Extract the [X, Y] coordinate from the center of the cell holding the provided text.  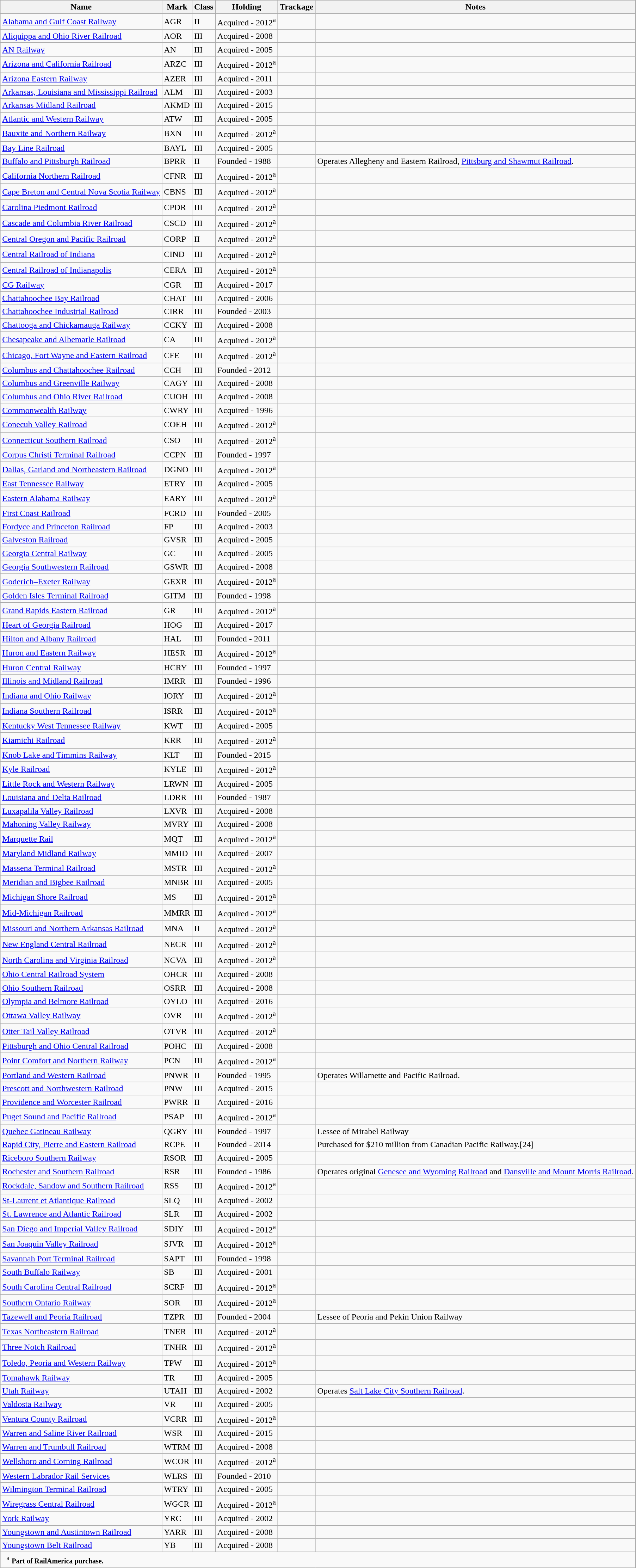
Arizona and California Railroad [81, 64]
BPRR [177, 161]
CUOH [177, 396]
Columbus and Greenville Railway [81, 383]
VR [177, 1404]
a Part of RailAmerica purchase. [318, 1560]
GSWR [177, 567]
Portland and Western Railroad [81, 1075]
CCH [177, 370]
East Tennessee Railway [81, 484]
CGR [177, 285]
CSO [177, 441]
San Diego and Imperial Valley Railroad [81, 1229]
Toledo, Peoria and Western Railway [81, 1363]
OHCR [177, 974]
ALM [177, 92]
Chattahoochee Bay Railroad [81, 298]
SB [177, 1272]
OYLO [177, 1001]
Maryland Midland Railway [81, 853]
Marquette Rail [81, 839]
Tomahawk Railway [81, 1377]
Central Railroad of Indianapolis [81, 270]
Dallas, Garland and Northeastern Railroad [81, 469]
St. Lawrence and Atlantic Railroad [81, 1214]
PNW [177, 1089]
AGR [177, 22]
Corpus Christi Terminal Railroad [81, 455]
Quebec Gatineau Railway [81, 1131]
WGCR [177, 1504]
Chattahoochee Industrial Railroad [81, 312]
LRWN [177, 784]
MNA [177, 928]
Aliquippa and Ohio River Railroad [81, 36]
CCPN [177, 455]
RCPE [177, 1144]
NCVA [177, 960]
Purchased for $210 million from Canadian Pacific Railway.[24] [476, 1144]
Carolina Piedmont Railroad [81, 207]
Providence and Worcester Railroad [81, 1102]
Operates Salt Lake City Southern Railroad. [476, 1391]
Mahoning Valley Railway [81, 824]
Founded - 2011 [247, 638]
SDIY [177, 1229]
HOG [177, 625]
CERA [177, 270]
Rapid City, Pierre and Eastern Railroad [81, 1144]
Wellsboro and Corning Railroad [81, 1461]
WTRY [177, 1489]
Missouri and Northern Arkansas Railroad [81, 928]
Indiana Southern Railroad [81, 711]
PSAP [177, 1117]
CA [177, 340]
Founded - 1988 [247, 161]
CG Railway [81, 285]
ARZC [177, 64]
Indiana and Ohio Railway [81, 696]
Conecuh Valley Railroad [81, 424]
YARR [177, 1532]
ATW [177, 119]
CORP [177, 239]
Three Notch Railroad [81, 1347]
TNHR [177, 1347]
Texas Northeastern Railroad [81, 1332]
Michigan Shore Railroad [81, 897]
TR [177, 1377]
Goderich–Exeter Railway [81, 582]
Buffalo and Pittsburgh Railroad [81, 161]
Founded - 2003 [247, 312]
Founded - 1995 [247, 1075]
AN [177, 49]
Warren and Trumbull Railroad [81, 1447]
TNER [177, 1332]
Riceboro Southern Railway [81, 1158]
Acquired - 1996 [247, 410]
MNBR [177, 883]
Founded - 2014 [247, 1144]
WCOR [177, 1461]
Founded - 2005 [247, 513]
BXN [177, 133]
Heart of Georgia Railroad [81, 625]
KYLE [177, 770]
RSR [177, 1172]
Arkansas, Louisiana and Mississippi Railroad [81, 92]
MSTR [177, 868]
Puget Sound and Pacific Railroad [81, 1117]
MVRY [177, 824]
SAPT [177, 1259]
Youngstown and Austintown Railroad [81, 1532]
CAGY [177, 383]
Tazewell and Peoria Railroad [81, 1317]
Louisiana and Delta Railroad [81, 798]
Mark [177, 7]
Chesapeake and Albemarle Railroad [81, 340]
ISRR [177, 711]
CBNS [177, 192]
TPW [177, 1363]
Founded - 2004 [247, 1317]
WSR [177, 1433]
CFNR [177, 176]
CCKY [177, 325]
Point Comfort and Northern Railway [81, 1061]
CWRY [177, 410]
PWRR [177, 1102]
OTVR [177, 1031]
Cape Breton and Central Nova Scotia Railway [81, 192]
GEXR [177, 582]
Savannah Port Terminal Railroad [81, 1259]
CIND [177, 254]
BAYL [177, 148]
Lessee of Peoria and Pekin Union Railway [476, 1317]
North Carolina and Virginia Railroad [81, 960]
Columbus and Ohio River Railroad [81, 396]
Georgia Central Railway [81, 553]
CIRR [177, 312]
Alabama and Gulf Coast Railway [81, 22]
New England Central Railroad [81, 945]
NECR [177, 945]
Rockdale, Sandow and Southern Railroad [81, 1186]
KLT [177, 755]
CFE [177, 355]
ETRY [177, 484]
Founded - 1996 [247, 681]
Ohio Central Railroad System [81, 974]
CSCD [177, 223]
St-Laurent et Atlantique Railroad [81, 1200]
Ventura County Railroad [81, 1419]
Ohio Southern Railroad [81, 988]
YB [177, 1545]
Hilton and Albany Railroad [81, 638]
Kyle Railroad [81, 770]
Connecticut Southern Railroad [81, 441]
Southern Ontario Railway [81, 1303]
EARY [177, 498]
Central Oregon and Pacific Railroad [81, 239]
Huron Central Railway [81, 668]
Founded - 2010 [247, 1476]
California Northern Railroad [81, 176]
LDRR [177, 798]
Founded - 1987 [247, 798]
MS [177, 897]
Prescott and Northwestern Railroad [81, 1089]
MMID [177, 853]
AZER [177, 79]
Operates original Genesee and Wyoming Railroad and Dansville and Mount Morris Railroad. [476, 1172]
GC [177, 553]
Arizona Eastern Railway [81, 79]
Huron and Eastern Railway [81, 653]
Bauxite and Northern Railway [81, 133]
AN Railway [81, 49]
TZPR [177, 1317]
Utah Railway [81, 1391]
Youngstown Belt Railroad [81, 1545]
PNWR [177, 1075]
Acquired - 2011 [247, 79]
LXVR [177, 811]
Trackage [297, 7]
AKMD [177, 105]
Commonwealth Railway [81, 410]
South Buffalo Railway [81, 1272]
Valdosta Railway [81, 1404]
GVSR [177, 540]
San Joaquin Valley Railroad [81, 1244]
Rochester and Southern Railroad [81, 1172]
FP [177, 527]
OVR [177, 1016]
Golden Isles Terminal Railroad [81, 596]
Meridian and Bigbee Railroad [81, 883]
Atlantic and Western Railway [81, 119]
MQT [177, 839]
Georgia Southwestern Railroad [81, 567]
Name [81, 7]
Luxapalila Valley Railroad [81, 811]
Olympia and Belmore Railroad [81, 1001]
SCRF [177, 1287]
QGRY [177, 1131]
HAL [177, 638]
Warren and Saline River Railroad [81, 1433]
Operates Allegheny and Eastern Railroad, Pittsburg and Shawmut Railroad. [476, 161]
Holding [247, 7]
WTRM [177, 1447]
SOR [177, 1303]
IORY [177, 696]
COEH [177, 424]
Illinois and Midland Railroad [81, 681]
Founded - 1986 [247, 1172]
CHAT [177, 298]
RSOR [177, 1158]
Class [204, 7]
Acquired - 2007 [247, 853]
Bay Line Railroad [81, 148]
Little Rock and Western Railway [81, 784]
Kiamichi Railroad [81, 740]
Knob Lake and Timmins Railway [81, 755]
South Carolina Central Railroad [81, 1287]
Fordyce and Princeton Railroad [81, 527]
Otter Tail Valley Railroad [81, 1031]
Columbus and Chattahoochee Railroad [81, 370]
Founded - 2012 [247, 370]
Kentucky West Tennessee Railway [81, 726]
DGNO [177, 469]
MMRR [177, 913]
SLQ [177, 1200]
Pittsburgh and Ohio Central Railroad [81, 1046]
Chattooga and Chickamauga Railway [81, 325]
HCRY [177, 668]
Notes [476, 7]
Acquired - 2006 [247, 298]
AOR [177, 36]
HESR [177, 653]
SJVR [177, 1244]
GR [177, 610]
Galveston Railroad [81, 540]
Wilmington Terminal Railroad [81, 1489]
Arkansas Midland Railroad [81, 105]
CPDR [177, 207]
Lessee of Mirabel Railway [476, 1131]
Central Railroad of Indiana [81, 254]
GITM [177, 596]
RSS [177, 1186]
WLRS [177, 1476]
PCN [177, 1061]
Ottawa Valley Railway [81, 1016]
KRR [177, 740]
Chicago, Fort Wayne and Eastern Railroad [81, 355]
FCRD [177, 513]
First Coast Railroad [81, 513]
York Railway [81, 1518]
Founded - 2015 [247, 755]
Operates Willamette and Pacific Railroad. [476, 1075]
Cascade and Columbia River Railroad [81, 223]
Acquired - 2001 [247, 1272]
Mid-Michigan Railroad [81, 913]
Massena Terminal Railroad [81, 868]
SLR [177, 1214]
Eastern Alabama Railway [81, 498]
POHC [177, 1046]
Grand Rapids Eastern Railroad [81, 610]
IMRR [177, 681]
Wiregrass Central Railroad [81, 1504]
KWT [177, 726]
VCRR [177, 1419]
Western Labrador Rail Services [81, 1476]
YRC [177, 1518]
OSRR [177, 988]
UTAH [177, 1391]
